Capture the cell that displays the provided text and extract its [X, Y] central coordinate. 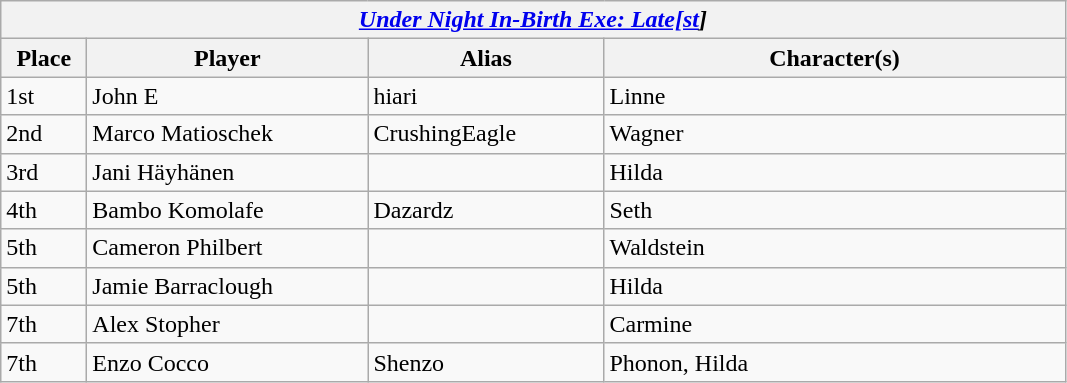
Alex Stopher [228, 324]
Bambo Komolafe [228, 210]
Dazardz [486, 210]
Marco Matioschek [228, 134]
Carmine [834, 324]
Waldstein [834, 248]
Player [228, 58]
3rd [44, 172]
John E [228, 96]
Wagner [834, 134]
1st [44, 96]
Jani Häyhänen [228, 172]
Linne [834, 96]
Seth [834, 210]
hiari [486, 96]
Alias [486, 58]
Enzo Cocco [228, 362]
Phonon, Hilda [834, 362]
Under Night In-Birth Exe: Late[st] [533, 20]
Place [44, 58]
2nd [44, 134]
Jamie Barraclough [228, 286]
Character(s) [834, 58]
4th [44, 210]
Shenzo [486, 362]
CrushingEagle [486, 134]
Cameron Philbert [228, 248]
